Output the [X, Y] coordinate of the center of the cell containing the given text.  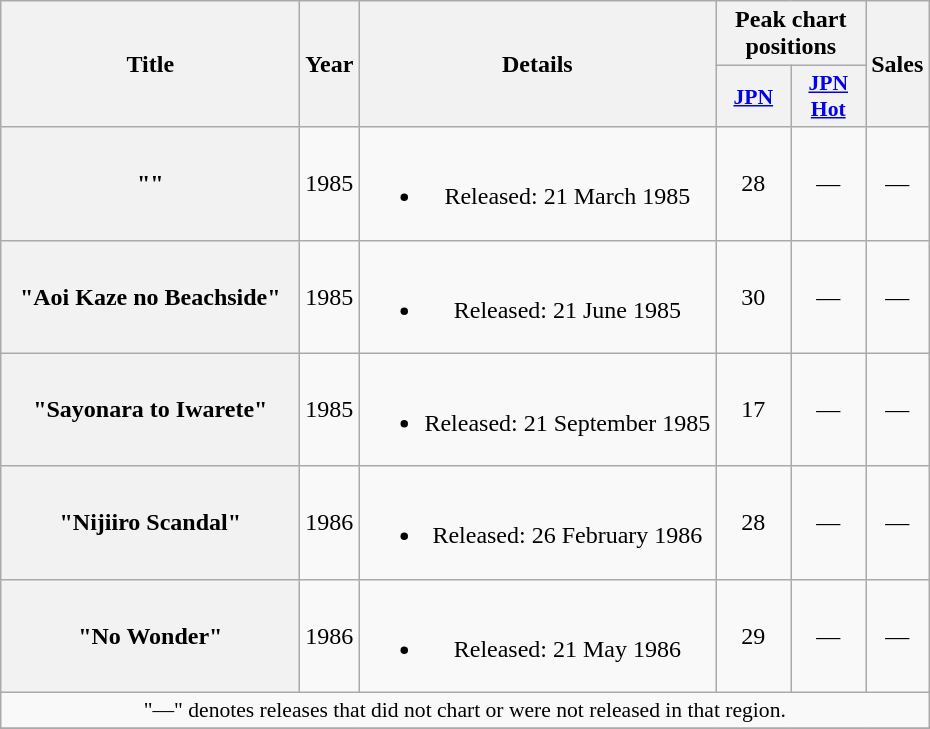
"" [150, 184]
"Nijiiro Scandal" [150, 522]
Released: 21 May 1986 [538, 636]
"—" denotes releases that did not chart or were not released in that region. [465, 710]
Details [538, 64]
"Sayonara to Iwarete" [150, 410]
Released: 21 March 1985 [538, 184]
Peak chart positions [791, 34]
Sales [898, 64]
Year [330, 64]
17 [754, 410]
Released: 21 September 1985 [538, 410]
"Aoi Kaze no Beachside" [150, 296]
Title [150, 64]
30 [754, 296]
29 [754, 636]
Released: 21 June 1985 [538, 296]
"No Wonder" [150, 636]
Released: 26 February 1986 [538, 522]
JPN [754, 96]
JPNHot [828, 96]
